Return (X, Y) of the center of cell containing provided text 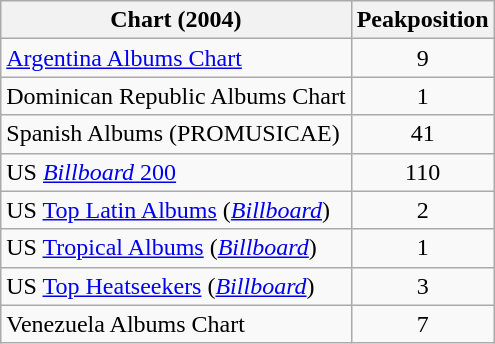
9 (422, 58)
Spanish Albums (PROMUSICAE) (176, 134)
110 (422, 172)
US Top Latin Albums (Billboard) (176, 210)
2 (422, 210)
US Billboard 200 (176, 172)
Venezuela Albums Chart (176, 324)
Dominican Republic Albums Chart (176, 96)
3 (422, 286)
Peakposition (422, 20)
41 (422, 134)
Chart (2004) (176, 20)
US Tropical Albums (Billboard) (176, 248)
7 (422, 324)
US Top Heatseekers (Billboard) (176, 286)
Argentina Albums Chart (176, 58)
